Identify which cell holds the provided text, then report its (X, Y) central coordinate. 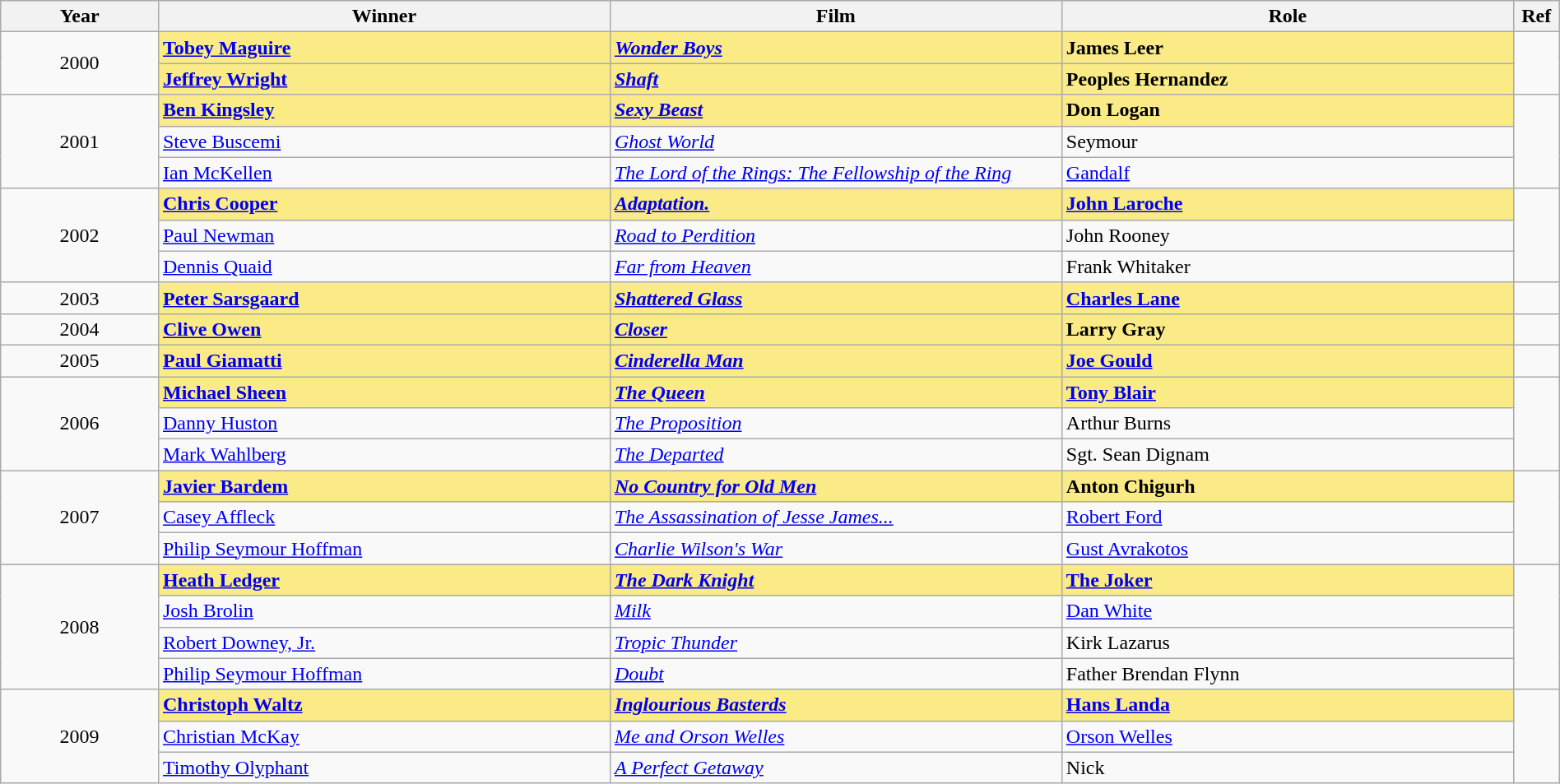
Peoples Hernandez (1287, 79)
Me and Orson Welles (836, 736)
The Queen (836, 392)
Paul Giamatti (383, 360)
Tobey Maguire (383, 48)
Road to Perdition (836, 235)
Year (80, 16)
2005 (80, 360)
Arthur Burns (1287, 424)
The Proposition (836, 424)
Ref (1536, 16)
Don Logan (1287, 110)
Kirk Lazarus (1287, 643)
Michael Sheen (383, 392)
Sgt. Sean Dignam (1287, 455)
Gust Avrakotos (1287, 549)
Hans Landa (1287, 705)
Inglourious Basterds (836, 705)
The Assassination of Jesse James... (836, 517)
Sexy Beast (836, 110)
2004 (80, 329)
Casey Affleck (383, 517)
Wonder Boys (836, 48)
Joe Gould (1287, 360)
Far from Heaven (836, 267)
No Country for Old Men (836, 486)
2003 (80, 298)
Mark Wahlberg (383, 455)
Cinderella Man (836, 360)
Shattered Glass (836, 298)
Orson Welles (1287, 736)
Seymour (1287, 141)
Christian McKay (383, 736)
Frank Whitaker (1287, 267)
Ian McKellen (383, 173)
Father Brendan Flynn (1287, 674)
Nick (1287, 768)
Role (1287, 16)
Josh Brolin (383, 611)
Robert Ford (1287, 517)
The Joker (1287, 580)
A Perfect Getaway (836, 768)
Closer (836, 329)
Christoph Waltz (383, 705)
James Leer (1287, 48)
Doubt (836, 674)
Charles Lane (1287, 298)
2000 (80, 63)
Tropic Thunder (836, 643)
John Laroche (1287, 204)
Paul Newman (383, 235)
John Rooney (1287, 235)
Peter Sarsgaard (383, 298)
Timothy Olyphant (383, 768)
Charlie Wilson's War (836, 549)
Larry Gray (1287, 329)
Heath Ledger (383, 580)
2002 (80, 235)
Adaptation. (836, 204)
Shaft (836, 79)
2006 (80, 424)
The Departed (836, 455)
Jeffrey Wright (383, 79)
Milk (836, 611)
Steve Buscemi (383, 141)
2001 (80, 141)
Gandalf (1287, 173)
Chris Cooper (383, 204)
Clive Owen (383, 329)
Dan White (1287, 611)
2007 (80, 517)
Dennis Quaid (383, 267)
Film (836, 16)
Ghost World (836, 141)
Winner (383, 16)
The Lord of the Rings: The Fellowship of the Ring (836, 173)
2008 (80, 627)
Tony Blair (1287, 392)
Robert Downey, Jr. (383, 643)
2009 (80, 736)
The Dark Knight (836, 580)
Ben Kingsley (383, 110)
Anton Chigurh (1287, 486)
Danny Huston (383, 424)
Javier Bardem (383, 486)
